Search for the cell housing the specified text and yield its (X, Y) center coordinate. 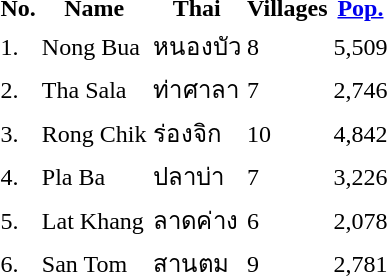
Rong Chik (94, 133)
Nong Bua (94, 46)
ท่าศาลา (197, 90)
10 (288, 133)
Lat Khang (94, 220)
Tha Sala (94, 90)
ร่องจิก (197, 133)
หนองบัว (197, 46)
Pla Ba (94, 176)
8 (288, 46)
6 (288, 220)
ปลาบ่า (197, 176)
ลาดค่าง (197, 220)
